Provide the (x, y) coordinate of the cell's center where the given text is located.  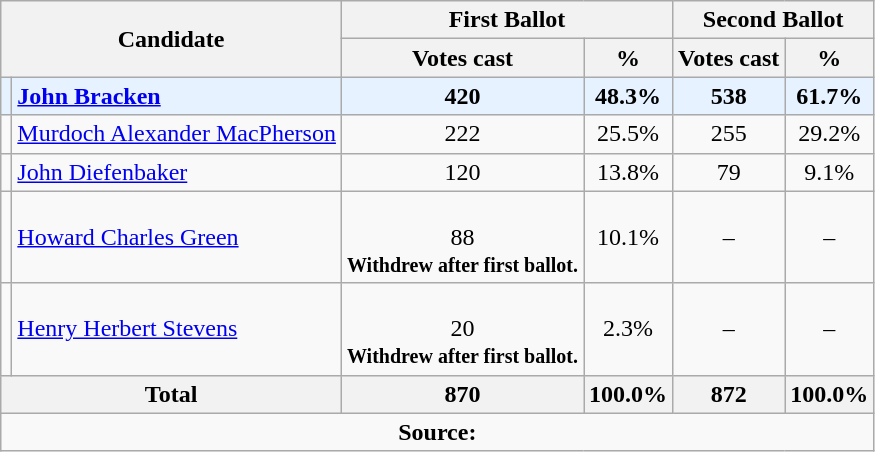
John Bracken (177, 96)
10.1% (628, 237)
29.2% (830, 134)
88Withdrew after first ballot. (462, 237)
Howard Charles Green (177, 237)
Second Ballot (774, 20)
48.3% (628, 96)
John Diefenbaker (177, 172)
120 (462, 172)
255 (729, 134)
Total (172, 394)
420 (462, 96)
872 (729, 394)
First Ballot (506, 20)
222 (462, 134)
538 (729, 96)
79 (729, 172)
870 (462, 394)
20Withdrew after first ballot. (462, 329)
Murdoch Alexander MacPherson (177, 134)
Source: (438, 432)
Henry Herbert Stevens (177, 329)
25.5% (628, 134)
9.1% (830, 172)
Candidate (172, 39)
61.7% (830, 96)
2.3% (628, 329)
13.8% (628, 172)
